Return (x, y) of the center of cell containing provided text 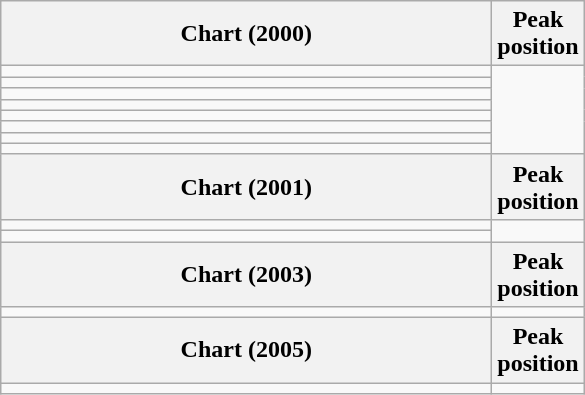
Chart (2001) (246, 186)
Chart (2003) (246, 274)
Chart (2000) (246, 34)
Chart (2005) (246, 350)
